Find where the given text appears and provide that cell's center as (x, y) coordinate. 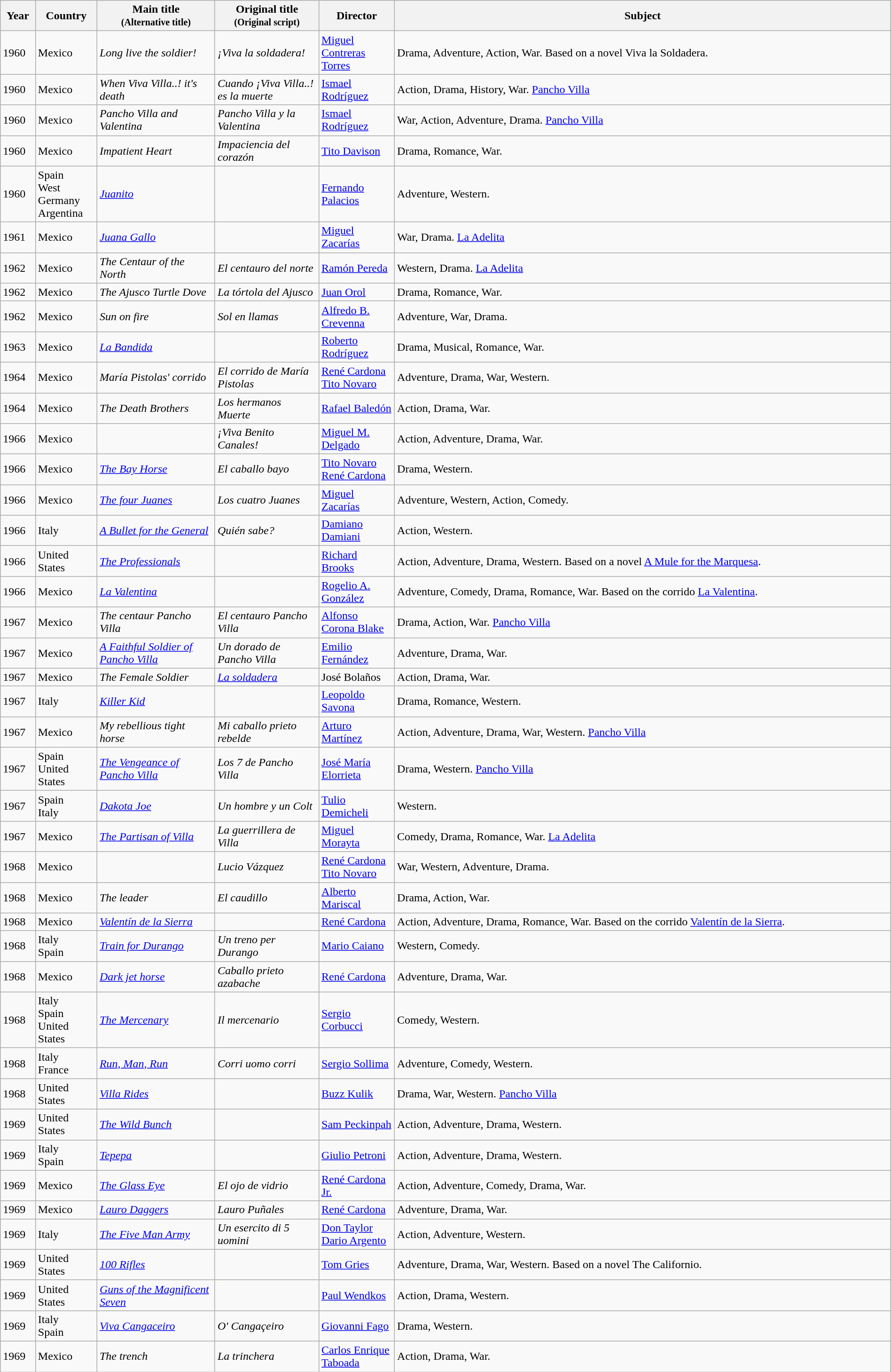
Year (18, 16)
Un esercito di 5 uomini (267, 1234)
Tito NovaroRené Cardona (357, 469)
Drama, Musical, Romance, War. (643, 347)
The Female Soldier (156, 677)
Arturo Martínez (357, 732)
Dark jet horse (156, 977)
Rogelio A. González (357, 591)
Emilio Fernández (357, 653)
100 Rifles (156, 1265)
Killer Kid (156, 702)
José María Elorrieta (357, 769)
The Bay Horse (156, 469)
María Pistolas' corrido (156, 377)
Cuando ¡Viva Villa..! es la muerte (267, 89)
Juanito (156, 194)
Tulio Demicheli (357, 806)
La trinchera (267, 1356)
El corrido de María Pistolas (267, 377)
Viva Cangaceiro (156, 1326)
Caballo prieto azabache (267, 977)
The Five Man Army (156, 1234)
The Death Brothers (156, 408)
¡Viva la soldadera! (267, 53)
El caballo bayo (267, 469)
Tepepa (156, 1155)
Juana Gallo (156, 237)
Don TaylorDario Argento (357, 1234)
Richard Brooks (357, 561)
Buzz Kulik (357, 1094)
Action, Adventure, Drama, War, Western. Pancho Villa (643, 732)
Action, Western. (643, 530)
Western, Drama. La Adelita (643, 268)
Mario Caiano (357, 946)
Ramón Pereda (357, 268)
Mi caballo prieto rebelde (267, 732)
War, Drama. La Adelita (643, 237)
Drama, Western. Pancho Villa (643, 769)
Valentín de la Sierra (156, 922)
Impaciencia del corazón (267, 150)
Lucio Vázquez (267, 867)
Un dorado de Pancho Villa (267, 653)
José Bolaños (357, 677)
The centaur Pancho Villa (156, 623)
Long live the soldier! (156, 53)
The Professionals (156, 561)
1961 (18, 237)
Tom Gries (357, 1265)
Original title(Original script) (267, 16)
Sam Peckinpah (357, 1125)
The Glass Eye (156, 1186)
ItalyFrance (66, 1064)
Lauro Daggers (156, 1210)
Action, Adventure, Western. (643, 1234)
Rafael Baledón (357, 408)
Leopoldo Savona (357, 702)
La Valentina (156, 591)
Los cuatro Juanes (267, 500)
SpainUnited States (66, 769)
Adventure, Drama, War, Western. Based on a novel The Californio. (643, 1265)
Western. (643, 806)
Sergio Sollima (357, 1064)
SpainItaly (66, 806)
When Viva Villa..! it's death (156, 89)
Sol en llamas (267, 316)
Drama, Romance, Western. (643, 702)
Alfonso Corona Blake (357, 623)
Damiano Damiani (357, 530)
Impatient Heart (156, 150)
Western, Comedy. (643, 946)
Corri uomo corri (267, 1064)
Un hombre y un Colt (267, 806)
O' Cangaçeiro (267, 1326)
Action, Adventure, Comedy, Drama, War. (643, 1186)
Adventure, Western, Action, Comedy. (643, 500)
Alberto Mariscal (357, 897)
Villa Rides (156, 1094)
Miguel Contreras Torres (357, 53)
Un treno per Durango (267, 946)
Adventure, Western. (643, 194)
El centauro del norte (267, 268)
Action, Adventure, Drama, Romance, War. Based on the corrido Valentín de la Sierra. (643, 922)
A Faithful Soldier of Pancho Villa (156, 653)
Quién sabe? (267, 530)
Il mercenario (267, 1020)
Adventure, Drama, War, Western. (643, 377)
Action, Adventure, Drama, Western. Based on a novel A Mule for the Marquesa. (643, 561)
The Ajusco Turtle Dove (156, 292)
Director (357, 16)
Subject (643, 16)
The trench (156, 1356)
Comedy, Western. (643, 1020)
Giovanni Fago (357, 1326)
Drama, War, Western. Pancho Villa (643, 1094)
Drama, Action, War. Pancho Villa (643, 623)
Lauro Puñales (267, 1210)
ItalySpainUnited States (66, 1020)
Drama, Action, War. (643, 897)
The leader (156, 897)
Alfredo B. Crevenna (357, 316)
La guerrillera de Villa (267, 836)
My rebellious tight horse (156, 732)
The Centaur of the North (156, 268)
Main title(Alternative title) (156, 16)
Adventure, War, Drama. (643, 316)
Action, Drama, Western. (643, 1295)
Miguel Morayta (357, 836)
Paul Wendkos (357, 1295)
El centauro Pancho Villa (267, 623)
Pancho Villa and Valentina (156, 120)
War, Action, Adventure, Drama. Pancho Villa (643, 120)
Carlos Enrique Taboada (357, 1356)
The Partisan of Villa (156, 836)
La soldadera (267, 677)
A Bullet for the General (156, 530)
Fernando Palacios (357, 194)
Adventure, Comedy, Drama, Romance, War. Based on the corrido La Valentina. (643, 591)
Run, Man, Run (156, 1064)
Dakota Joe (156, 806)
Juan Orol (357, 292)
¡Viva Benito Canales! (267, 439)
Action, Adventure, Drama, War. (643, 439)
Sergio Corbucci (357, 1020)
René Cardona Jr. (357, 1186)
The four Juanes (156, 500)
War, Western, Adventure, Drama. (643, 867)
Los hermanos Muerte (267, 408)
La Bandida (156, 347)
SpainWest GermanyArgentina (66, 194)
Los 7 de Pancho Villa (267, 769)
El caudillo (267, 897)
Action, Drama, History, War. Pancho Villa (643, 89)
Guns of the Magnificent Seven (156, 1295)
Comedy, Drama, Romance, War. La Adelita (643, 836)
Sun on fire (156, 316)
Giulio Petroni (357, 1155)
Pancho Villa y la Valentina (267, 120)
La tórtola del Ajusco (267, 292)
Adventure, Comedy, Western. (643, 1064)
Country (66, 16)
Roberto Rodríguez (357, 347)
Miguel M. Delgado (357, 439)
Drama, Adventure, Action, War. Based on a novel Viva la Soldadera. (643, 53)
The Wild Bunch (156, 1125)
1963 (18, 347)
Tito Davison (357, 150)
Train for Durango (156, 946)
The Vengeance of Pancho Villa (156, 769)
El ojo de vidrio (267, 1186)
The Mercenary (156, 1020)
